Locate the cell with the specified text and output its (X, Y) center coordinate. 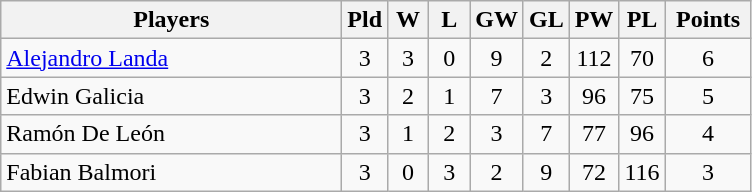
112 (594, 58)
GW (497, 20)
Edwin Galicia (172, 96)
W (408, 20)
Alejandro Landa (172, 58)
116 (642, 172)
L (450, 20)
Points (708, 20)
5 (708, 96)
Pld (365, 20)
6 (708, 58)
PW (594, 20)
70 (642, 58)
PL (642, 20)
Ramón De León (172, 134)
72 (594, 172)
Players (172, 20)
GL (546, 20)
75 (642, 96)
77 (594, 134)
4 (708, 134)
Fabian Balmori (172, 172)
